Provide the [X, Y] coordinate of the cell's center where the given text is located.  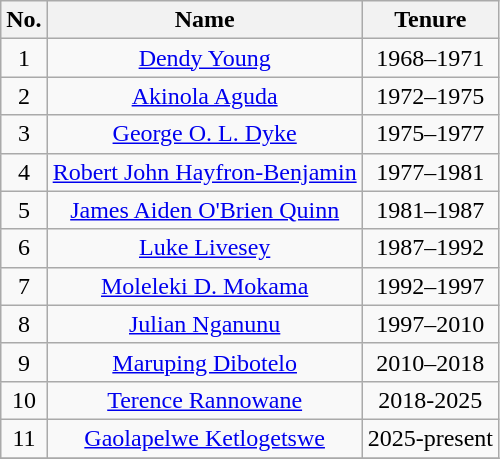
1968–1971 [430, 58]
4 [24, 172]
1972–1975 [430, 96]
7 [24, 286]
2 [24, 96]
Gaolapelwe Ketlogetswe [204, 438]
6 [24, 248]
Dendy Young [204, 58]
1 [24, 58]
Tenure [430, 20]
No. [24, 20]
10 [24, 400]
2025-present [430, 438]
2018-2025 [430, 400]
Moleleki D. Mokama [204, 286]
11 [24, 438]
Akinola Aguda [204, 96]
1981–1987 [430, 210]
Maruping Dibotelo [204, 362]
George O. L. Dyke [204, 134]
8 [24, 324]
1975–1977 [430, 134]
9 [24, 362]
1992–1997 [430, 286]
James Aiden O'Brien Quinn [204, 210]
Robert John Hayfron-Benjamin [204, 172]
Luke Livesey [204, 248]
Terence Rannowane [204, 400]
1997–2010 [430, 324]
2010–2018 [430, 362]
1987–1992 [430, 248]
1977–1981 [430, 172]
Julian Nganunu [204, 324]
Name [204, 20]
5 [24, 210]
3 [24, 134]
